Pinpoint the cell where the given text exists, returning its [X, Y] midpoint coordinate. 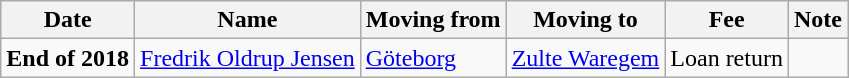
Göteborg [433, 58]
Fredrik Oldrup Jensen [248, 58]
Note [818, 20]
Name [248, 20]
Date [68, 20]
Zulte Waregem [586, 58]
Moving from [433, 20]
Fee [727, 20]
End of 2018 [68, 58]
Moving to [586, 20]
Loan return [727, 58]
